Pinpoint the cell where the given text exists, returning its [X, Y] midpoint coordinate. 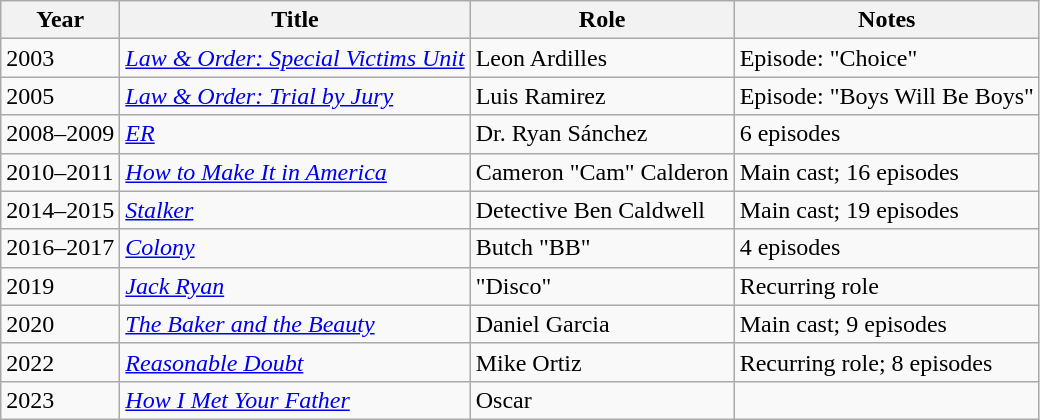
Colony [295, 248]
Year [60, 20]
Oscar [602, 400]
2008–2009 [60, 134]
Daniel Garcia [602, 324]
Notes [886, 20]
2005 [60, 96]
Law & Order: Special Victims Unit [295, 58]
Title [295, 20]
Leon Ardilles [602, 58]
How I Met Your Father [295, 400]
2010–2011 [60, 172]
Main cast; 9 episodes [886, 324]
Episode: "Boys Will Be Boys" [886, 96]
Mike Ortiz [602, 362]
Recurring role [886, 286]
Stalker [295, 210]
2023 [60, 400]
2020 [60, 324]
Butch "BB" [602, 248]
2022 [60, 362]
Main cast; 16 episodes [886, 172]
Episode: "Choice" [886, 58]
Dr. Ryan Sánchez [602, 134]
Role [602, 20]
Jack Ryan [295, 286]
Cameron "Cam" Calderon [602, 172]
Reasonable Doubt [295, 362]
Law & Order: Trial by Jury [295, 96]
Main cast; 19 episodes [886, 210]
2003 [60, 58]
2014–2015 [60, 210]
How to Make It in America [295, 172]
2019 [60, 286]
6 episodes [886, 134]
4 episodes [886, 248]
The Baker and the Beauty [295, 324]
ER [295, 134]
Recurring role; 8 episodes [886, 362]
Luis Ramirez [602, 96]
2016–2017 [60, 248]
"Disco" [602, 286]
Detective Ben Caldwell [602, 210]
